Return the [x, y] coordinate for the center point of the cell that contains the specified text.  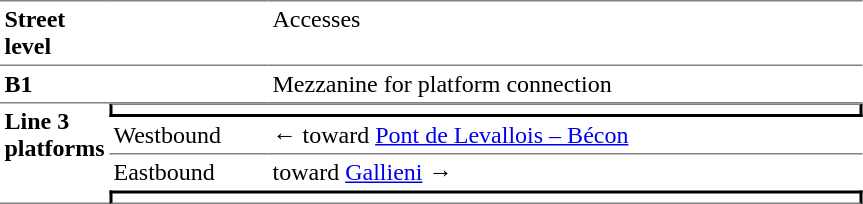
← toward Pont de Levallois – Bécon [565, 136]
Mezzanine for platform connection [565, 85]
Street level [54, 33]
toward Gallieni → [565, 172]
Eastbound [188, 172]
Line 3 platforms [54, 154]
Westbound [188, 136]
B1 [54, 85]
Accesses [565, 33]
